Provide the (X, Y) coordinate of the cell's center where the given text is located.  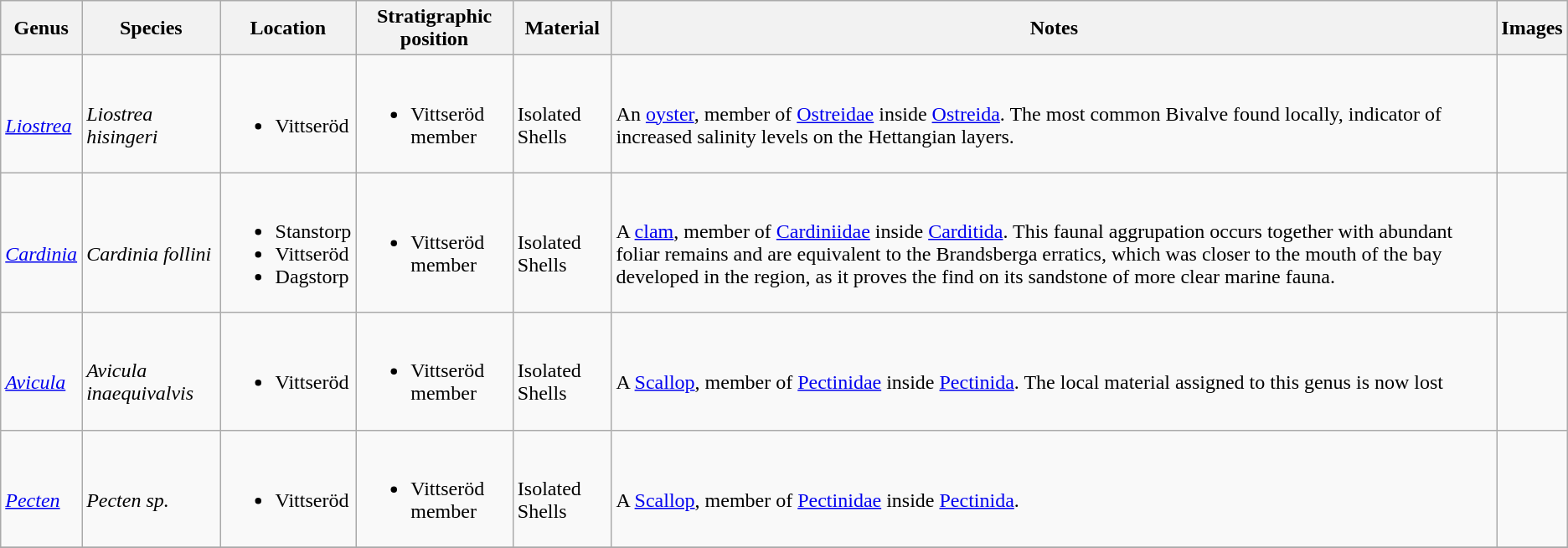
Notes (1054, 28)
Species (151, 28)
Liostrea (42, 114)
Liostrea hisingeri (151, 114)
A Scallop, member of Pectinidae inside Pectinida. (1054, 489)
Stratigraphic position (435, 28)
A Scallop, member of Pectinidae inside Pectinida. The local material assigned to this genus is now lost (1054, 371)
Pecten (42, 489)
Material (562, 28)
Location (288, 28)
StanstorpVittserödDagstorp (288, 243)
Avicula (42, 371)
Pecten sp. (151, 489)
Cardinia (42, 243)
Images (1532, 28)
Avicula inaequivalvis (151, 371)
Cardinia follini (151, 243)
Genus (42, 28)
